Return (X, Y) of the center of cell containing provided text 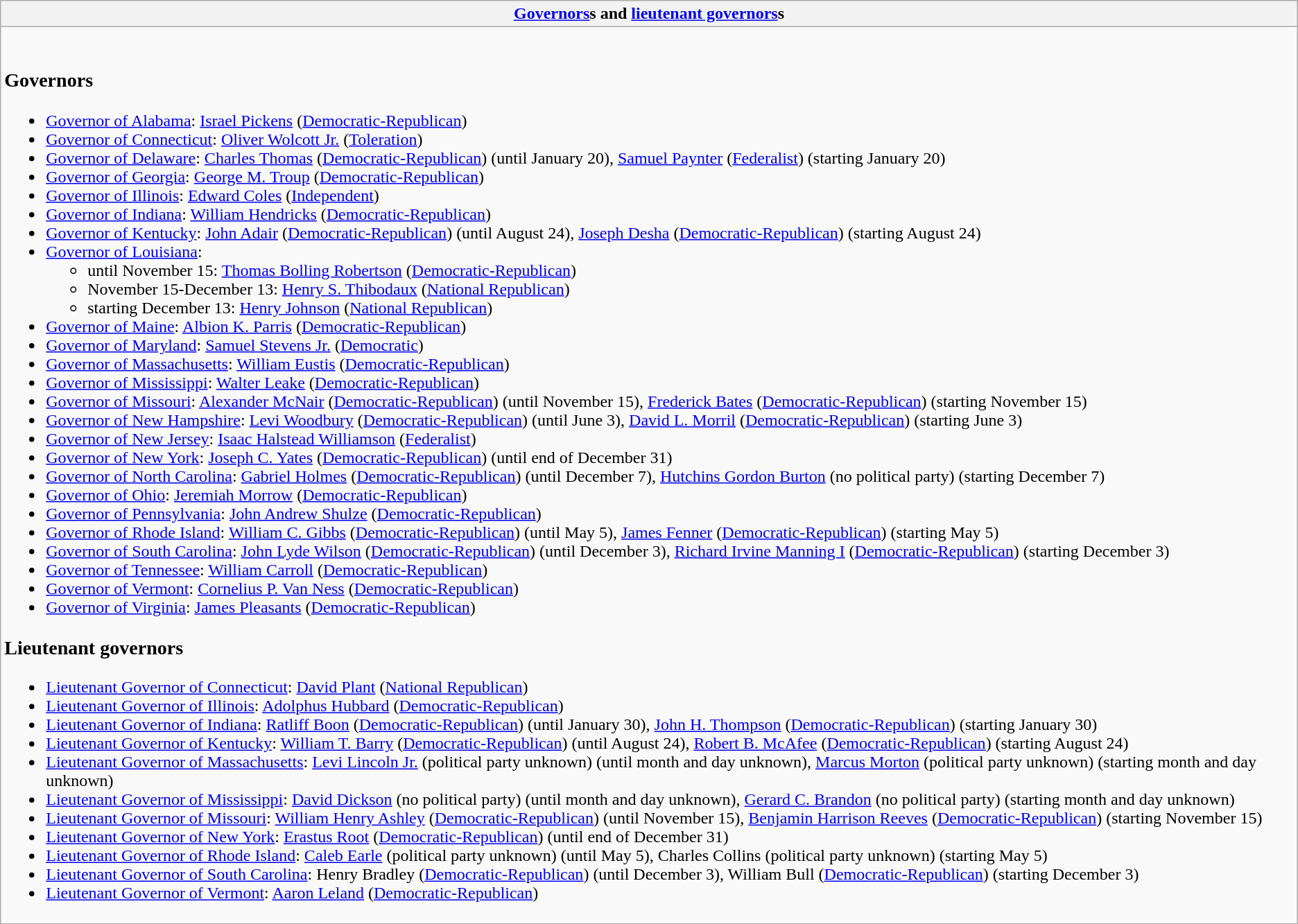
Governorss and lieutenant governorss (649, 14)
